Pinpoint the cell where the given text exists, returning its (x, y) midpoint coordinate. 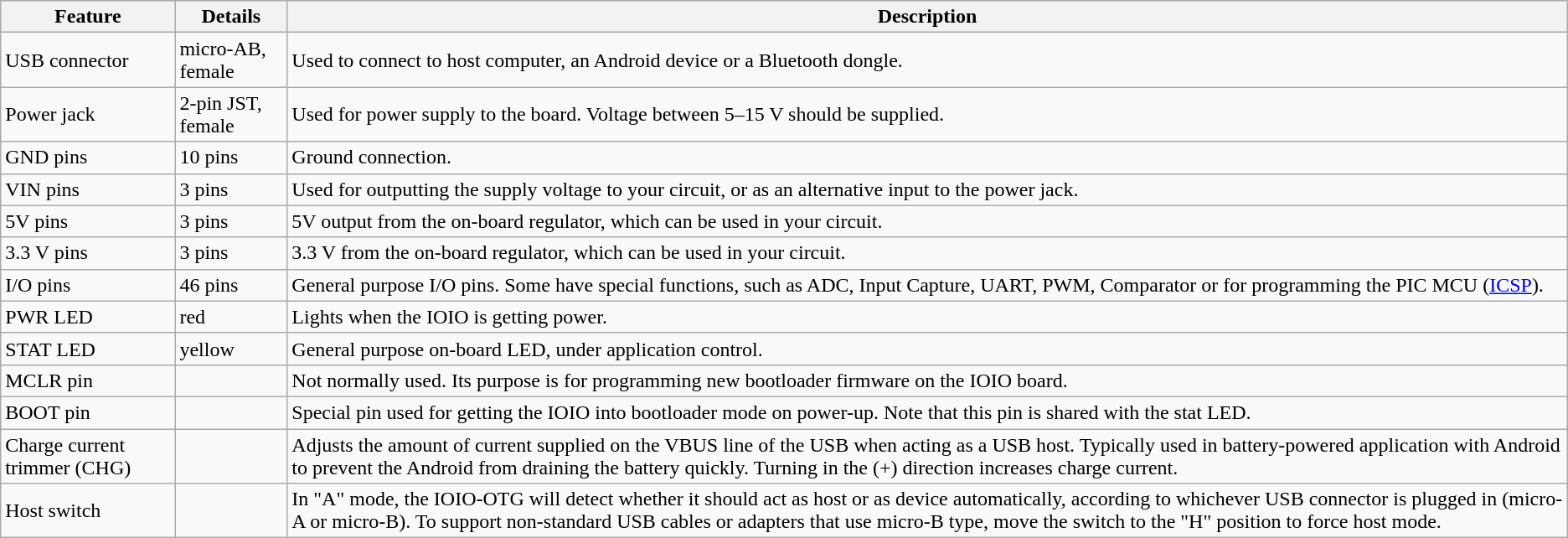
Host switch (88, 511)
Used for outputting the supply voltage to your circuit, or as an alternative input to the power jack. (927, 189)
Details (231, 17)
red (231, 317)
Lights when the IOIO is getting power. (927, 317)
3.3 V pins (88, 253)
VIN pins (88, 189)
General purpose on-board LED, under application control. (927, 349)
Charge current trimmer (CHG) (88, 456)
46 pins (231, 285)
Special pin used for getting the IOIO into bootloader mode on power-up. Note that this pin is shared with the stat LED. (927, 412)
Description (927, 17)
2-pin JST, female (231, 114)
Used for power supply to the board. Voltage between 5–15 V should be supplied. (927, 114)
Used to connect to host computer, an Android device or a Bluetooth dongle. (927, 60)
Not normally used. Its purpose is for programming new bootloader firmware on the IOIO board. (927, 380)
5V pins (88, 221)
5V output from the on-board regulator, which can be used in your circuit. (927, 221)
General purpose I/O pins. Some have special functions, such as ADC, Input Capture, UART, PWM, Comparator or for programming the PIC MCU (ICSP). (927, 285)
GND pins (88, 158)
Power jack (88, 114)
Ground connection. (927, 158)
yellow (231, 349)
Feature (88, 17)
MCLR pin (88, 380)
I/O pins (88, 285)
BOOT pin (88, 412)
USB connector (88, 60)
STAT LED (88, 349)
10 pins (231, 158)
micro-AB, female (231, 60)
PWR LED (88, 317)
3.3 V from the on-board regulator, which can be used in your circuit. (927, 253)
